Find where the given text appears and provide that cell's center as (X, Y) coordinate. 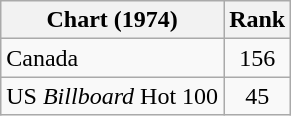
156 (258, 58)
Canada (112, 58)
45 (258, 96)
US Billboard Hot 100 (112, 96)
Chart (1974) (112, 20)
Rank (258, 20)
